Output the (x, y) coordinate of the center of the cell containing the given text.  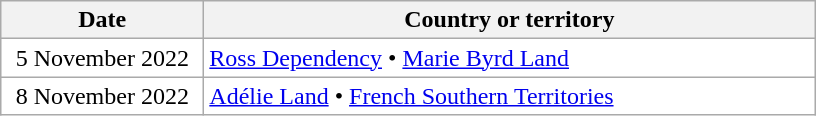
Date (102, 20)
Ross Dependency • Marie Byrd Land (510, 58)
5 November 2022 (102, 58)
8 November 2022 (102, 96)
Country or territory (510, 20)
Adélie Land • French Southern Territories (510, 96)
